Find where the given text appears and provide that cell's center as (X, Y) coordinate. 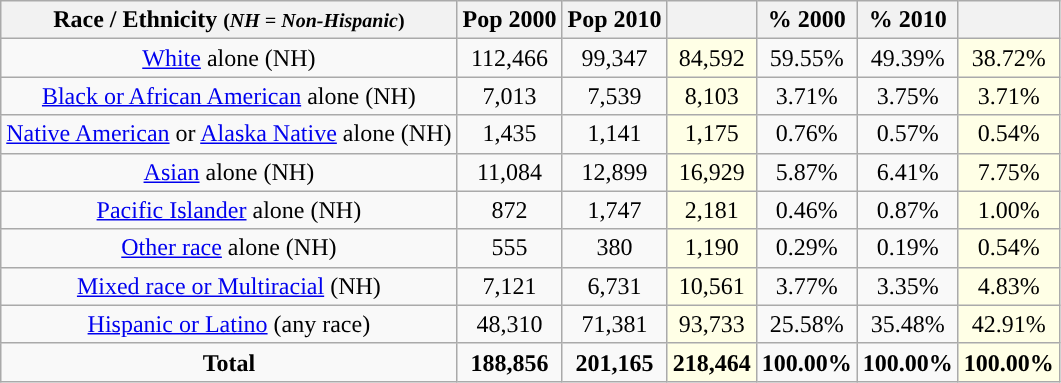
555 (510, 248)
2,181 (712, 210)
35.48% (908, 324)
0.29% (806, 248)
11,084 (510, 172)
84,592 (712, 58)
10,561 (712, 286)
White alone (NH) (229, 58)
99,347 (614, 58)
Black or African American alone (NH) (229, 96)
93,733 (712, 324)
Other race alone (NH) (229, 248)
Pacific Islander alone (NH) (229, 210)
0.57% (908, 134)
Total (229, 362)
188,856 (510, 362)
12,899 (614, 172)
0.87% (908, 210)
Race / Ethnicity (NH = Non-Hispanic) (229, 20)
7,013 (510, 96)
5.87% (806, 172)
380 (614, 248)
1,435 (510, 134)
1,747 (614, 210)
0.76% (806, 134)
872 (510, 210)
1.00% (1008, 210)
Asian alone (NH) (229, 172)
Hispanic or Latino (any race) (229, 324)
6.41% (908, 172)
0.46% (806, 210)
1,141 (614, 134)
3.35% (908, 286)
3.75% (908, 96)
1,175 (712, 134)
201,165 (614, 362)
8,103 (712, 96)
7.75% (1008, 172)
38.72% (1008, 58)
49.39% (908, 58)
25.58% (806, 324)
48,310 (510, 324)
1,190 (712, 248)
112,466 (510, 58)
3.77% (806, 286)
7,121 (510, 286)
Pop 2000 (510, 20)
Native American or Alaska Native alone (NH) (229, 134)
16,929 (712, 172)
71,381 (614, 324)
Mixed race or Multiracial (NH) (229, 286)
59.55% (806, 58)
4.83% (1008, 286)
7,539 (614, 96)
% 2000 (806, 20)
0.19% (908, 248)
Pop 2010 (614, 20)
218,464 (712, 362)
6,731 (614, 286)
42.91% (1008, 324)
% 2010 (908, 20)
